Pinpoint the cell where the given text exists, returning its (X, Y) midpoint coordinate. 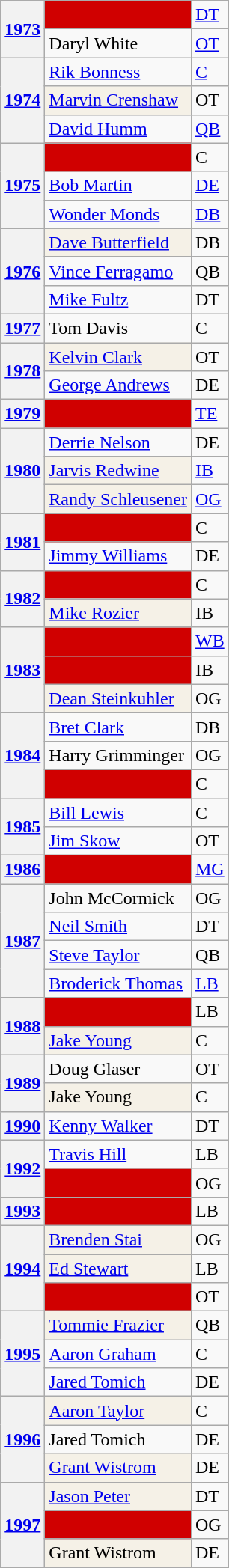
1984 (22, 755)
1978 (22, 371)
Harry Grimminger (118, 755)
Rik Bonness (118, 72)
Broderick Thomas (118, 983)
Jarvis Redwine (118, 471)
Jimmy Williams (118, 556)
1983 (22, 670)
Aaron Taylor (118, 1411)
Kenny Walker (118, 1126)
Bill Lewis (118, 812)
Jason Peter (118, 1496)
1992 (22, 1168)
1974 (22, 100)
Brenden Stai (118, 1239)
Dean Steinkuhler (118, 698)
Doug Glaser (118, 1069)
Bret Clark (118, 727)
Kelvin Clark (118, 357)
Jim Skow (118, 841)
1997 (22, 1525)
1981 (22, 542)
1996 (22, 1439)
1985 (22, 826)
1976 (22, 271)
1982 (22, 599)
1995 (22, 1354)
WB (210, 641)
Bob Martin (118, 186)
MG (210, 870)
Travis Hill (118, 1154)
Aaron Graham (118, 1354)
David Humm (118, 129)
1987 (22, 941)
1975 (22, 186)
Derrie Nelson (118, 442)
1986 (22, 870)
Daryl White (118, 43)
Mike Fultz (118, 299)
Wonder Monds (118, 214)
1989 (22, 1083)
Ed Stewart (118, 1269)
1977 (22, 328)
1973 (22, 29)
Mike Rozier (118, 613)
1993 (22, 1211)
John McCormick (118, 898)
Neil Smith (118, 927)
1994 (22, 1268)
George Andrews (118, 385)
Dave Butterfield (118, 242)
TE (210, 414)
1988 (22, 1026)
Vince Ferragamo (118, 271)
1980 (22, 471)
Marvin Crenshaw (118, 100)
Tom Davis (118, 328)
1979 (22, 414)
Tommie Frazier (118, 1326)
Randy Schleusener (118, 499)
1990 (22, 1126)
Steve Taylor (118, 955)
